Find where the given text appears and provide that cell's center as (X, Y) coordinate. 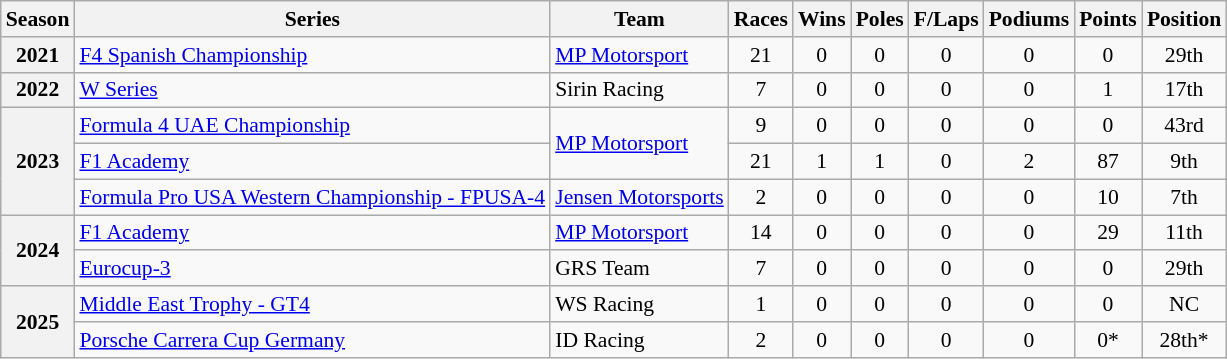
0* (1108, 340)
Jensen Motorsports (640, 197)
9 (761, 126)
14 (761, 233)
F/Laps (946, 19)
F4 Spanish Championship (312, 55)
ID Racing (640, 340)
Series (312, 19)
Middle East Trophy - GT4 (312, 304)
87 (1108, 162)
W Series (312, 90)
Points (1108, 19)
GRS Team (640, 269)
2025 (38, 322)
17th (1184, 90)
2024 (38, 250)
Season (38, 19)
9th (1184, 162)
10 (1108, 197)
NC (1184, 304)
Poles (880, 19)
2022 (38, 90)
7th (1184, 197)
Porsche Carrera Cup Germany (312, 340)
2021 (38, 55)
Formula 4 UAE Championship (312, 126)
Eurocup-3 (312, 269)
Team (640, 19)
11th (1184, 233)
43rd (1184, 126)
Wins (822, 19)
2023 (38, 162)
29 (1108, 233)
28th* (1184, 340)
Races (761, 19)
WS Racing (640, 304)
Position (1184, 19)
Podiums (1030, 19)
Formula Pro USA Western Championship - FPUSA-4 (312, 197)
Sirin Racing (640, 90)
